Scan for the cell matching the given text and deliver its [x, y] coordinate at center. 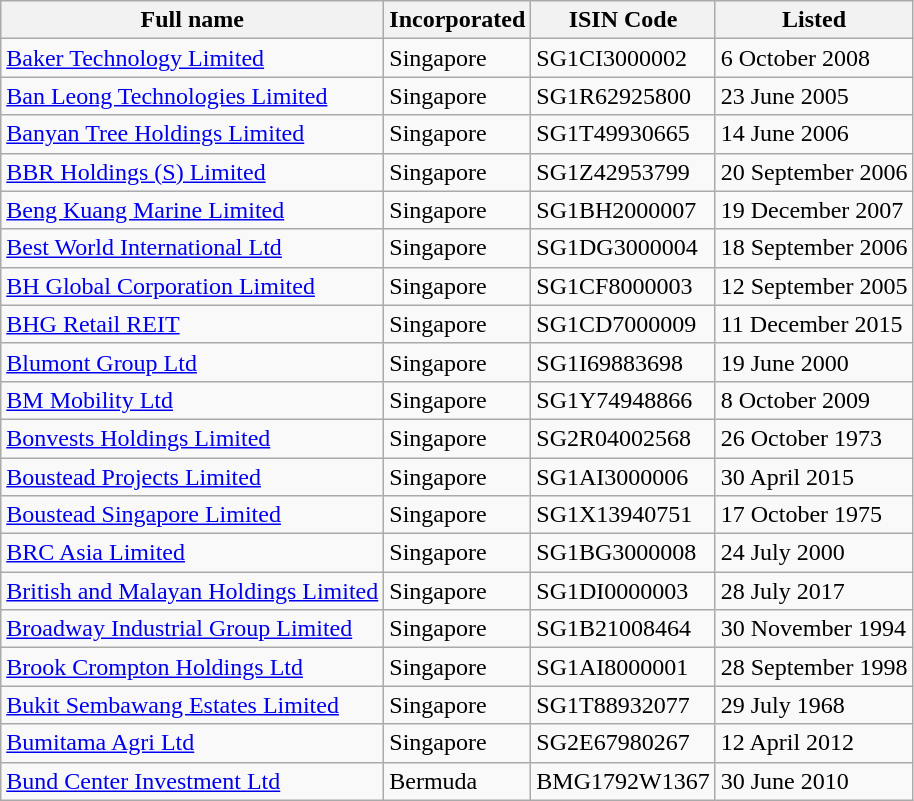
SG2R04002568 [623, 438]
BMG1792W1367 [623, 781]
6 October 2008 [814, 58]
Ban Leong Technologies Limited [192, 96]
SG1CI3000002 [623, 58]
BH Global Corporation Limited [192, 286]
20 September 2006 [814, 172]
12 April 2012 [814, 743]
Bukit Sembawang Estates Limited [192, 705]
BRC Asia Limited [192, 553]
Blumont Group Ltd [192, 362]
SG1CD7000009 [623, 324]
30 June 2010 [814, 781]
26 October 1973 [814, 438]
Bonvests Holdings Limited [192, 438]
28 July 2017 [814, 591]
Full name [192, 20]
SG1B21008464 [623, 629]
19 December 2007 [814, 210]
12 September 2005 [814, 286]
29 July 1968 [814, 705]
ISIN Code [623, 20]
Incorporated [458, 20]
23 June 2005 [814, 96]
8 October 2009 [814, 400]
17 October 1975 [814, 515]
SG1R62925800 [623, 96]
Boustead Projects Limited [192, 477]
SG1AI8000001 [623, 667]
BBR Holdings (S) Limited [192, 172]
24 July 2000 [814, 553]
SG1Z42953799 [623, 172]
SG1CF8000003 [623, 286]
Broadway Industrial Group Limited [192, 629]
BHG Retail REIT [192, 324]
Bermuda [458, 781]
Bumitama Agri Ltd [192, 743]
Boustead Singapore Limited [192, 515]
19 June 2000 [814, 362]
Listed [814, 20]
Best World International Ltd [192, 248]
11 December 2015 [814, 324]
Bund Center Investment Ltd [192, 781]
Brook Crompton Holdings Ltd [192, 667]
Banyan Tree Holdings Limited [192, 134]
30 November 1994 [814, 629]
18 September 2006 [814, 248]
30 April 2015 [814, 477]
14 June 2006 [814, 134]
SG1BG3000008 [623, 553]
SG1T88932077 [623, 705]
SG1T49930665 [623, 134]
SG1X13940751 [623, 515]
SG1DG3000004 [623, 248]
BM Mobility Ltd [192, 400]
28 September 1998 [814, 667]
SG1Y74948866 [623, 400]
SG1AI3000006 [623, 477]
SG2E67980267 [623, 743]
Beng Kuang Marine Limited [192, 210]
SG1BH2000007 [623, 210]
British and Malayan Holdings Limited [192, 591]
Baker Technology Limited [192, 58]
SG1I69883698 [623, 362]
SG1DI0000003 [623, 591]
